Extract the (x, y) coordinate from the center of the cell holding the provided text.  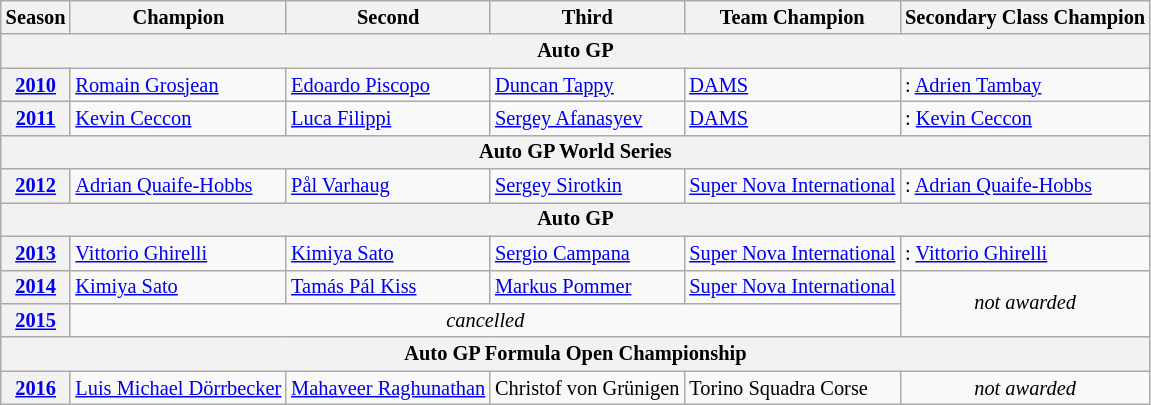
Kevin Ceccon (178, 118)
Edoardo Piscopo (388, 85)
Auto GP World Series (576, 152)
Romain Grosjean (178, 85)
Auto GP Formula Open Championship (576, 354)
Secondary Class Champion (1025, 17)
Tamás Pál Kiss (388, 287)
2013 (36, 253)
Sergey Afanasyev (587, 118)
2012 (36, 186)
Third (587, 17)
Markus Pommer (587, 287)
Duncan Tappy (587, 85)
Season (36, 17)
Christof von Grünigen (587, 388)
Torino Squadra Corse (792, 388)
2015 (36, 320)
2010 (36, 85)
Sergey Sirotkin (587, 186)
: Vittorio Ghirelli (1025, 253)
2014 (36, 287)
Mahaveer Raghunathan (388, 388)
Luis Michael Dörrbecker (178, 388)
2016 (36, 388)
Pål Varhaug (388, 186)
Team Champion (792, 17)
cancelled (485, 320)
Second (388, 17)
Champion (178, 17)
Adrian Quaife-Hobbs (178, 186)
: Adrian Quaife-Hobbs (1025, 186)
2011 (36, 118)
: Kevin Ceccon (1025, 118)
Sergio Campana (587, 253)
Luca Filippi (388, 118)
Vittorio Ghirelli (178, 253)
: Adrien Tambay (1025, 85)
